Scan for the cell matching the given text and deliver its [x, y] coordinate at center. 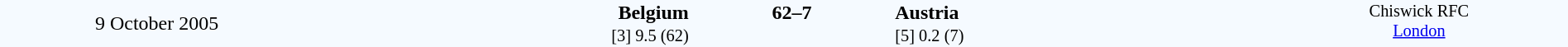
[3] 9.5 (62) [501, 36]
[5] 0.2 (7) [1082, 36]
62–7 [791, 12]
Chiswick RFCLondon [1419, 23]
Austria [1082, 12]
9 October 2005 [157, 23]
Belgium [501, 12]
